Determine the (X, Y) coordinate at the center of the cell enclosing the given text.  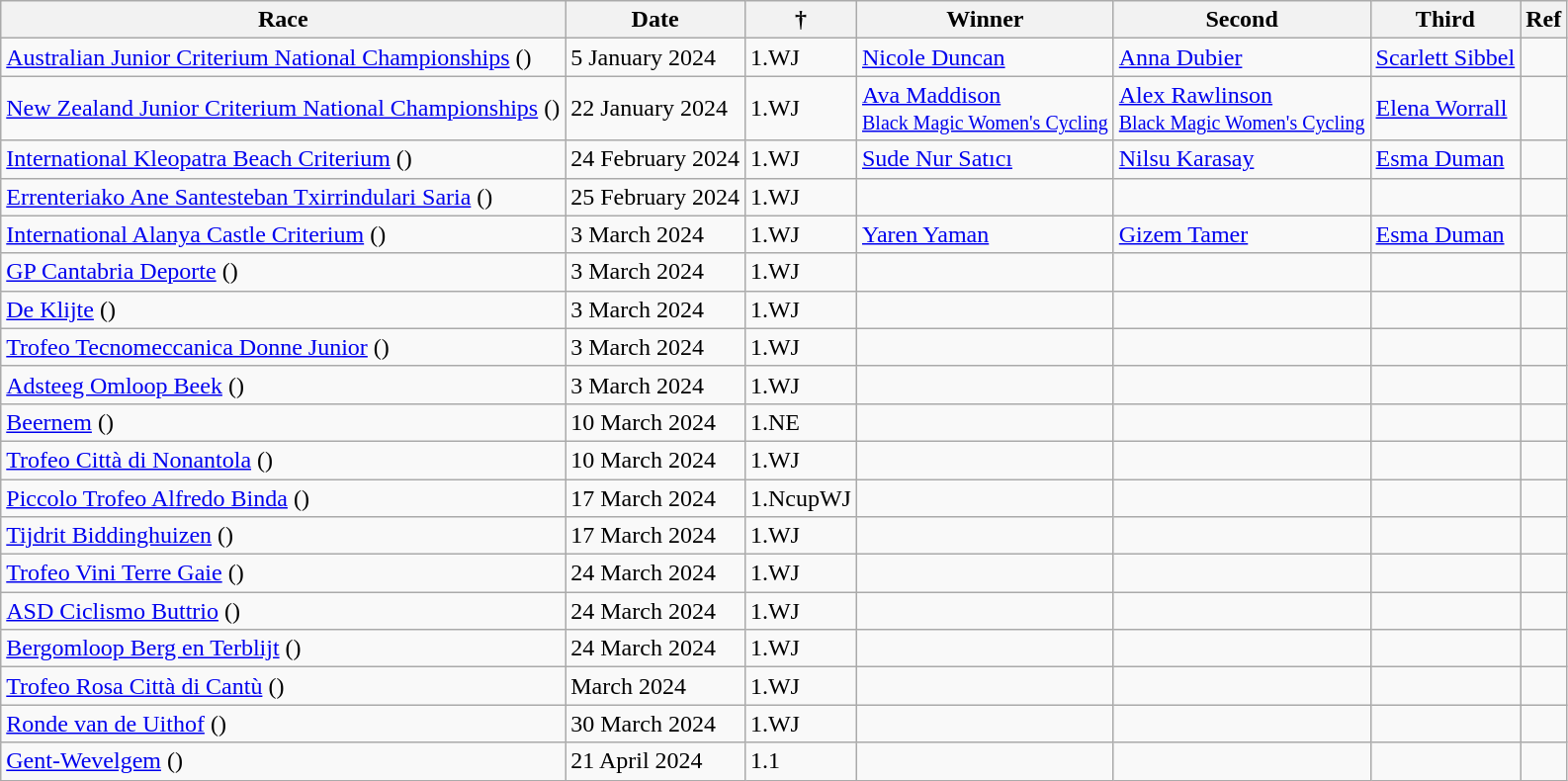
GP Cantabria Deporte () (283, 272)
Ava Maddison Black Magic Women's Cycling (985, 109)
Tijdrit Biddinghuizen () (283, 536)
Beernem () (283, 422)
Anna Dubier (1242, 57)
Trofeo Città di Nonantola () (283, 460)
5 January 2024 (655, 57)
Yaren Yaman (985, 234)
Nicole Duncan (985, 57)
Bergomloop Berg en Terblijt () (283, 649)
Ronde van de Uithof () (283, 724)
Sude Nur Satıcı (985, 159)
Gent-Wevelgem () (283, 761)
Gizem Tamer (1242, 234)
Trofeo Rosa Città di Cantù () (283, 686)
Second (1242, 20)
Nilsu Karasay (1242, 159)
1.NE (801, 422)
Ref (1544, 20)
International Kleopatra Beach Criterium () (283, 159)
Piccolo Trofeo Alfredo Binda () (283, 497)
Date (655, 20)
Elena Worrall (1445, 109)
1.NcupWJ (801, 497)
† (801, 20)
Adsteeg Omloop Beek () (283, 385)
De Klijte () (283, 309)
Errenteriako Ane Santesteban Txirrindulari Saria () (283, 197)
21 April 2024 (655, 761)
22 January 2024 (655, 109)
ASD Ciclismo Buttrio () (283, 611)
Trofeo Tecnomeccanica Donne Junior () (283, 347)
Trofeo Vini Terre Gaie () (283, 573)
25 February 2024 (655, 197)
Australian Junior Criterium National Championships () (283, 57)
Race (283, 20)
Winner (985, 20)
1.1 (801, 761)
International Alanya Castle Criterium () (283, 234)
Scarlett Sibbel (1445, 57)
New Zealand Junior Criterium National Championships () (283, 109)
24 February 2024 (655, 159)
30 March 2024 (655, 724)
Alex Rawlinson Black Magic Women's Cycling (1242, 109)
March 2024 (655, 686)
Third (1445, 20)
